Capture the cell that displays the provided text and extract its [X, Y] central coordinate. 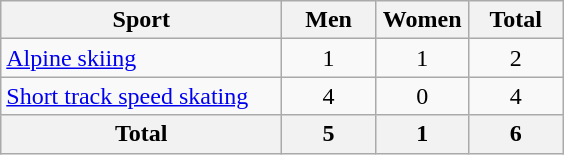
Women [422, 20]
Men [329, 20]
6 [516, 134]
5 [329, 134]
Alpine skiing [142, 58]
0 [422, 96]
Sport [142, 20]
Short track speed skating [142, 96]
2 [516, 58]
